Find where the given text appears and provide that cell's center as (X, Y) coordinate. 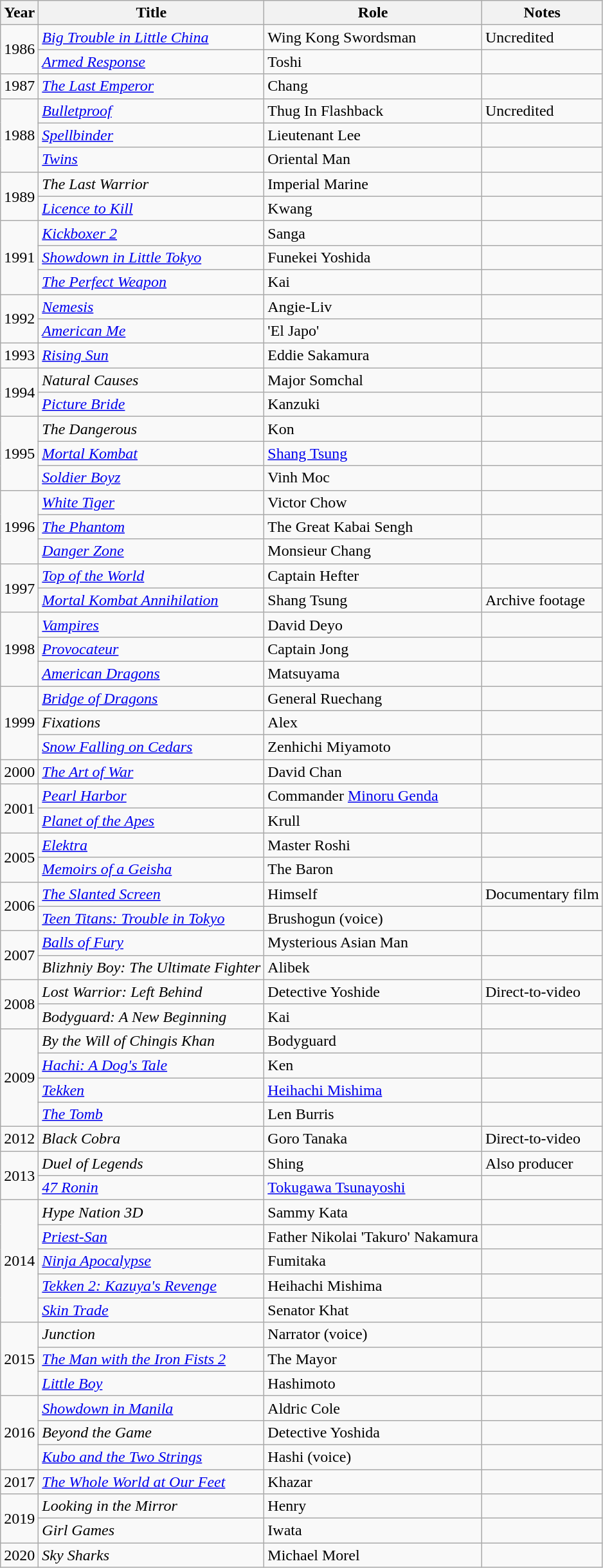
The Art of War (152, 772)
2014 (19, 1261)
Little Boy (152, 1383)
The Mayor (373, 1359)
Matsuyama (373, 673)
1995 (19, 453)
Michael Morel (373, 1555)
Girl Games (152, 1531)
Senator Khat (373, 1310)
Archive footage (542, 600)
The Last Warrior (152, 184)
Khazar (373, 1481)
The Slanted Screen (152, 894)
Brushogun (voice) (373, 918)
1989 (19, 196)
Also producer (542, 1163)
Thug In Flashback (373, 111)
2005 (19, 857)
1998 (19, 649)
Imperial Marine (373, 184)
Soldier Boyz (152, 478)
Bodyguard (373, 1041)
2013 (19, 1176)
Danger Zone (152, 551)
Funekei Yoshida (373, 257)
Wing Kong Swordsman (373, 37)
Ken (373, 1065)
Skin Trade (152, 1310)
2012 (19, 1139)
Memoirs of a Geisha (152, 870)
Iwata (373, 1531)
Hype Nation 3D (152, 1212)
Kanzuki (373, 405)
2009 (19, 1077)
Fixations (152, 723)
1996 (19, 527)
Kubo and the Two Strings (152, 1457)
Rising Sun (152, 356)
Victor Chow (373, 502)
Beyond the Game (152, 1432)
Sammy Kata (373, 1212)
David Chan (373, 772)
Provocateur (152, 649)
The Baron (373, 870)
Shing (373, 1163)
Father Nikolai 'Takuro' Nakamura (373, 1237)
Zenhichi Miyamoto (373, 747)
Alex (373, 723)
The Great Kabai Sengh (373, 527)
Mortal Kombat Annihilation (152, 600)
The Last Emperor (152, 86)
Notes (542, 13)
The Dangerous (152, 429)
Goro Tanaka (373, 1139)
Bodyguard: A New Beginning (152, 1016)
American Me (152, 331)
1994 (19, 392)
Balls of Fury (152, 943)
Teen Titans: Trouble in Tokyo (152, 918)
1993 (19, 356)
Narrator (voice) (373, 1335)
Role (373, 13)
Tekken (152, 1090)
By the Will of Chingis Khan (152, 1041)
Mysterious Asian Man (373, 943)
1997 (19, 588)
Armed Response (152, 62)
Vinh Moc (373, 478)
Lost Warrior: Left Behind (152, 992)
1999 (19, 722)
Henry (373, 1506)
David Deyo (373, 624)
2000 (19, 772)
Pearl Harbor (152, 796)
Krull (373, 821)
Aldric Cole (373, 1408)
Black Cobra (152, 1139)
Priest-San (152, 1237)
Planet of the Apes (152, 821)
Year (19, 13)
2020 (19, 1555)
Angie-Liv (373, 307)
Kickboxer 2 (152, 233)
2007 (19, 955)
Hashi (voice) (373, 1457)
Junction (152, 1335)
Alibek (373, 967)
Hashimoto (373, 1383)
Master Roshi (373, 845)
1988 (19, 135)
The Tomb (152, 1115)
Bridge of Dragons (152, 698)
Looking in the Mirror (152, 1506)
2001 (19, 808)
Detective Yoshida (373, 1432)
Chang (373, 86)
Blizhniy Boy: The Ultimate Fighter (152, 967)
2016 (19, 1432)
Ninja Apocalypse (152, 1261)
The Man with the Iron Fists 2 (152, 1359)
Mortal Kombat (152, 453)
Kwang (373, 208)
The Perfect Weapon (152, 282)
Major Somchal (373, 380)
Elektra (152, 845)
Toshi (373, 62)
1987 (19, 86)
Monsieur Chang (373, 551)
Hachi: A Dog's Tale (152, 1065)
1992 (19, 319)
Himself (373, 894)
Duel of Legends (152, 1163)
The Phantom (152, 527)
Nemesis (152, 307)
47 Ronin (152, 1188)
Captain Jong (373, 649)
Len Burris (373, 1115)
Commander Minoru Genda (373, 796)
Bulletproof (152, 111)
Oriental Man (373, 160)
Eddie Sakamura (373, 356)
The Whole World at Our Feet (152, 1481)
White Tiger (152, 502)
Fumitaka (373, 1261)
2008 (19, 1004)
Documentary film (542, 894)
Sky Sharks (152, 1555)
Snow Falling on Cedars (152, 747)
Top of the World (152, 576)
American Dragons (152, 673)
Vampires (152, 624)
2015 (19, 1359)
Tekken 2: Kazuya's Revenge (152, 1286)
Captain Hefter (373, 576)
Sanga (373, 233)
2017 (19, 1481)
2006 (19, 906)
Big Trouble in Little China (152, 37)
Twins (152, 160)
Spellbinder (152, 135)
Showdown in Little Tokyo (152, 257)
Kon (373, 429)
1991 (19, 257)
General Ruechang (373, 698)
Natural Causes (152, 380)
Showdown in Manila (152, 1408)
Lieutenant Lee (373, 135)
2019 (19, 1518)
Tokugawa Tsunayoshi (373, 1188)
Title (152, 13)
'El Japo' (373, 331)
Picture Bride (152, 405)
1986 (19, 50)
Licence to Kill (152, 208)
Detective Yoshide (373, 992)
